Provide the [X, Y] coordinate of the cell's center where the given text is located.  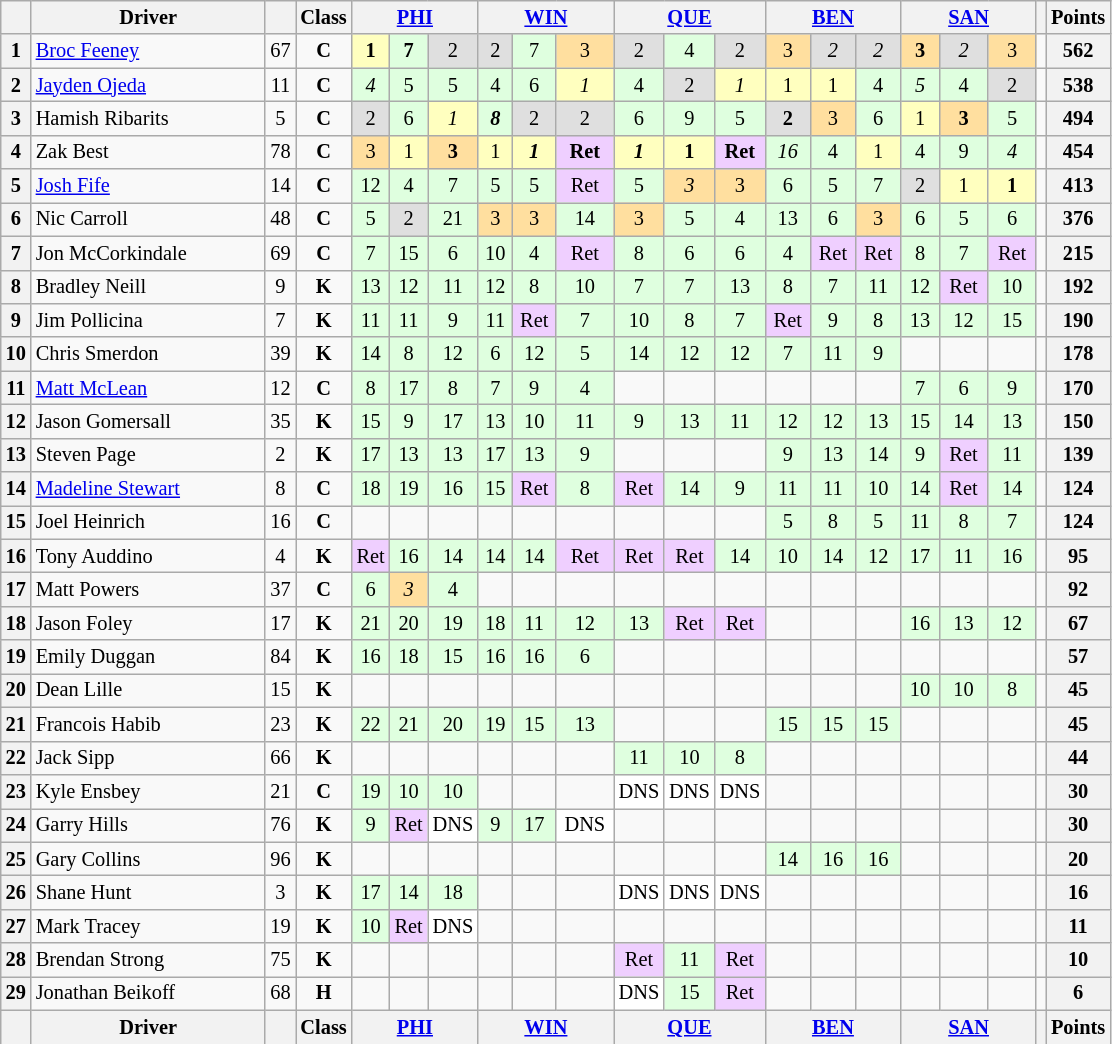
Josh Fife [148, 186]
Jonathan Beikoff [148, 993]
35 [280, 421]
Broc Feeney [148, 51]
H [324, 993]
66 [280, 758]
170 [1078, 388]
Nic Carroll [148, 219]
Chris Smerdon [148, 354]
44 [1078, 758]
39 [280, 354]
Jack Sipp [148, 758]
Kyle Ensbey [148, 791]
96 [280, 859]
Steven Page [148, 455]
Matt Powers [148, 589]
Matt McLean [148, 388]
28 [16, 960]
37 [280, 589]
Dean Lille [148, 690]
Joel Heinrich [148, 522]
413 [1078, 186]
Bradley Neill [148, 287]
57 [1078, 657]
538 [1078, 85]
190 [1078, 320]
Mark Tracey [148, 926]
Hamish Ribarits [148, 118]
Shane Hunt [148, 892]
78 [280, 152]
Madeline Stewart [148, 489]
Francois Habib [148, 724]
562 [1078, 51]
Jason Foley [148, 623]
192 [1078, 287]
Jayden Ojeda [148, 85]
68 [280, 993]
29 [16, 993]
69 [280, 253]
454 [1078, 152]
92 [1078, 589]
95 [1078, 556]
84 [280, 657]
Zak Best [148, 152]
Garry Hills [148, 825]
Emily Duggan [148, 657]
Tony Auddino [148, 556]
139 [1078, 455]
26 [16, 892]
76 [280, 825]
27 [16, 926]
376 [1078, 219]
Brendan Strong [148, 960]
25 [16, 859]
178 [1078, 354]
150 [1078, 421]
215 [1078, 253]
Jason Gomersall [148, 421]
494 [1078, 118]
Jon McCorkindale [148, 253]
24 [16, 825]
Gary Collins [148, 859]
75 [280, 960]
48 [280, 219]
Jim Pollicina [148, 320]
